Detect which cell encompasses the target text, then output its (x, y) center coordinate. 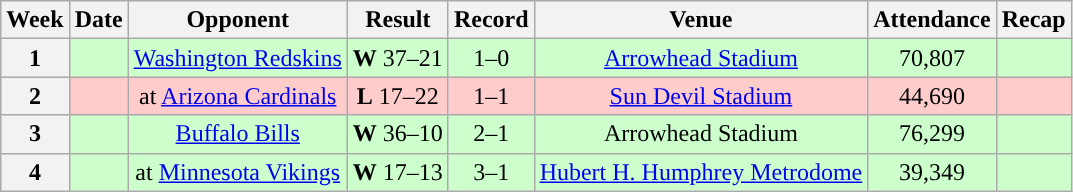
39,349 (932, 172)
W 17–13 (398, 172)
1 (35, 58)
Record (491, 20)
at Minnesota Vikings (238, 172)
Venue (701, 20)
Hubert H. Humphrey Metrodome (701, 172)
W 37–21 (398, 58)
76,299 (932, 134)
3 (35, 134)
Week (35, 20)
L 17–22 (398, 96)
Attendance (932, 20)
Result (398, 20)
70,807 (932, 58)
Recap (1034, 20)
4 (35, 172)
Sun Devil Stadium (701, 96)
at Arizona Cardinals (238, 96)
1–0 (491, 58)
44,690 (932, 96)
1–1 (491, 96)
Buffalo Bills (238, 134)
2–1 (491, 134)
2 (35, 96)
Date (98, 20)
Opponent (238, 20)
Washington Redskins (238, 58)
W 36–10 (398, 134)
3–1 (491, 172)
